Detect which cell encompasses the target text, then output its (x, y) center coordinate. 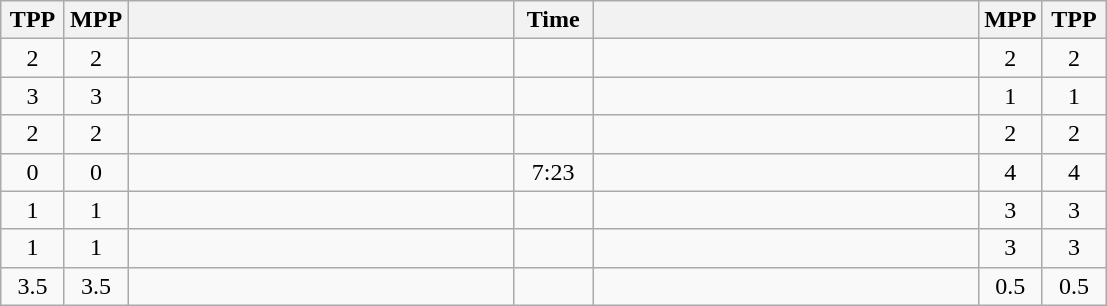
Time (554, 20)
7:23 (554, 172)
